Search for the cell housing the specified text and yield its [x, y] center coordinate. 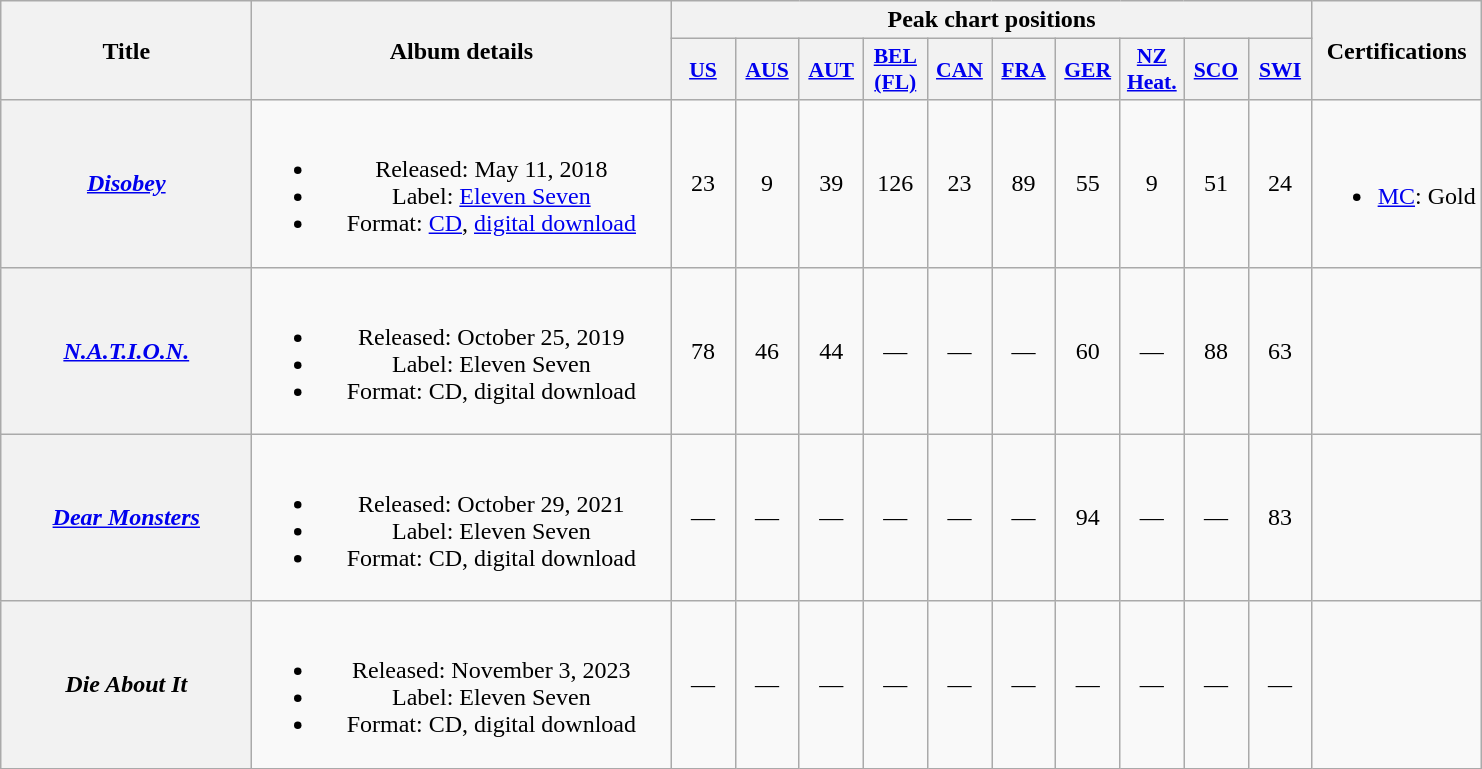
FRA [1024, 70]
AUS [767, 70]
SWI [1280, 70]
Dear Monsters [126, 518]
63 [1280, 350]
Released: October 25, 2019Label: Eleven SevenFormat: CD, digital download [462, 350]
24 [1280, 184]
Album details [462, 50]
51 [1216, 184]
US [703, 70]
88 [1216, 350]
Disobey [126, 184]
NZ Heat. [1152, 70]
39 [831, 184]
44 [831, 350]
CAN [959, 70]
78 [703, 350]
83 [1280, 518]
Certifications [1396, 50]
GER [1088, 70]
Released: October 29, 2021Label: Eleven SevenFormat: CD, digital download [462, 518]
BEL(FL) [895, 70]
55 [1088, 184]
Released: May 11, 2018Label: Eleven SevenFormat: CD, digital download [462, 184]
Title [126, 50]
46 [767, 350]
AUT [831, 70]
126 [895, 184]
Die About It [126, 684]
N.A.T.I.O.N. [126, 350]
94 [1088, 518]
60 [1088, 350]
SCO [1216, 70]
MC: Gold [1396, 184]
Released: November 3, 2023Label: Eleven SevenFormat: CD, digital download [462, 684]
Peak chart positions [992, 20]
89 [1024, 184]
